Determine the (x, y) coordinate at the center of the cell enclosing the given text.  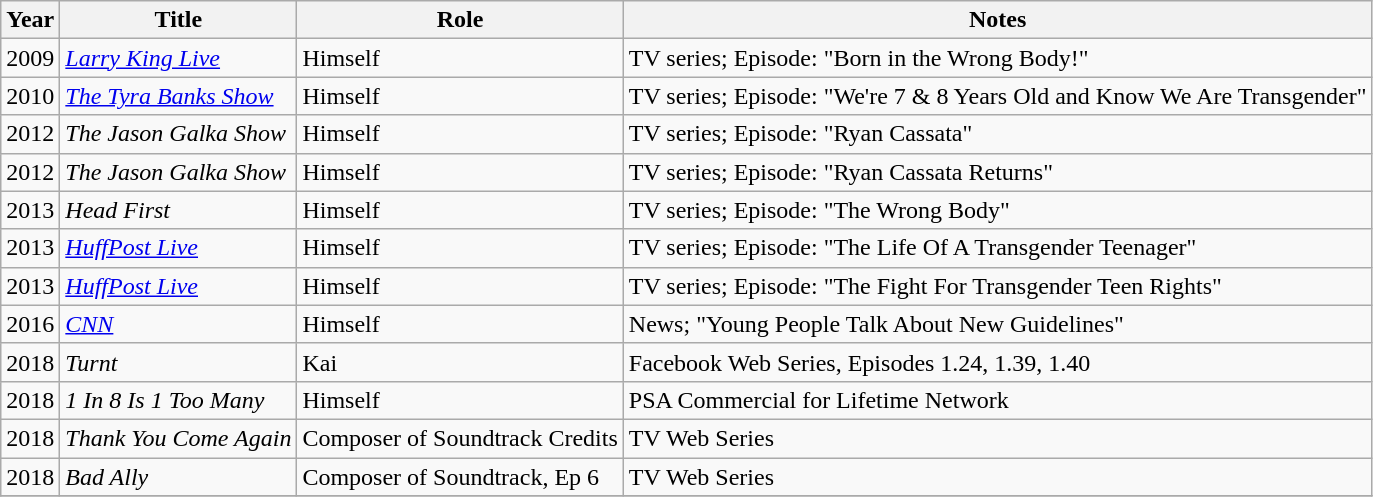
Facebook Web Series, Episodes 1.24, 1.39, 1.40 (998, 362)
TV series; Episode: "The Fight For Transgender Teen Rights" (998, 286)
CNN (178, 324)
TV series; Episode: "The Wrong Body" (998, 210)
2016 (30, 324)
TV series; Episode: "Born in the Wrong Body!" (998, 58)
2009 (30, 58)
TV series; Episode: "We're 7 & 8 Years Old and Know We Are Transgender" (998, 96)
News; "Young People Talk About New Guidelines" (998, 324)
TV series; Episode: "Ryan Cassata" (998, 134)
Larry King Live (178, 58)
Thank You Come Again (178, 438)
Title (178, 20)
Bad Ally (178, 477)
TV series; Episode: "The Life Of A Transgender Teenager" (998, 248)
The Tyra Banks Show (178, 96)
PSA Commercial for Lifetime Network (998, 400)
2010 (30, 96)
Notes (998, 20)
Turnt (178, 362)
1 In 8 Is 1 Too Many (178, 400)
Head First (178, 210)
Role (460, 20)
Kai (460, 362)
Composer of Soundtrack Credits (460, 438)
Composer of Soundtrack, Ep 6 (460, 477)
TV series; Episode: "Ryan Cassata Returns" (998, 172)
Year (30, 20)
